Search for the cell housing the specified text and yield its (x, y) center coordinate. 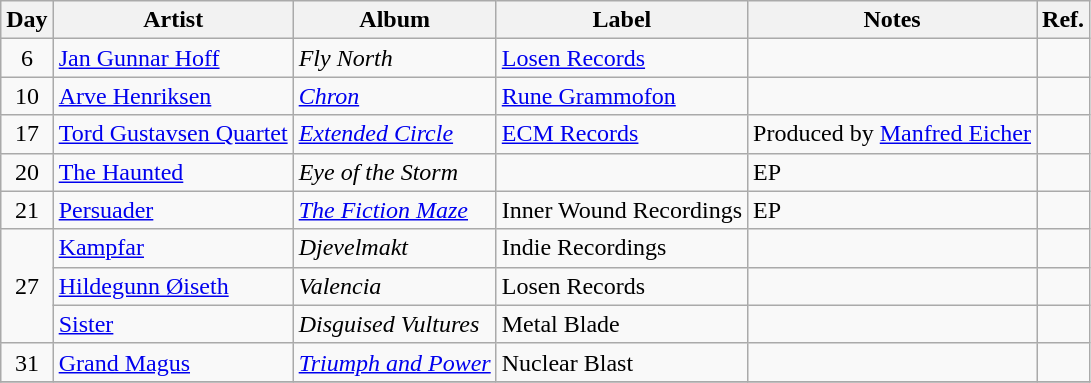
Fly North (394, 58)
Artist (173, 20)
Rune Grammofon (622, 96)
Hildegunn Øiseth (173, 286)
Djevelmakt (394, 248)
Jan Gunnar Hoff (173, 58)
Valencia (394, 286)
20 (27, 172)
6 (27, 58)
Ref. (1064, 20)
Metal Blade (622, 324)
The Haunted (173, 172)
Sister (173, 324)
Label (622, 20)
Notes (892, 20)
Disguised Vultures (394, 324)
10 (27, 96)
Chron (394, 96)
Persuader (173, 210)
Inner Wound Recordings (622, 210)
Tord Gustavsen Quartet (173, 134)
The Fiction Maze (394, 210)
17 (27, 134)
ECM Records (622, 134)
Kampfar (173, 248)
Arve Henriksen (173, 96)
Album (394, 20)
Day (27, 20)
Produced by Manfred Eicher (892, 134)
Eye of the Storm (394, 172)
27 (27, 286)
Extended Circle (394, 134)
31 (27, 362)
Nuclear Blast (622, 362)
Triumph and Power (394, 362)
21 (27, 210)
Indie Recordings (622, 248)
Grand Magus (173, 362)
